Determine the [x, y] coordinate at the center of the cell enclosing the given text.  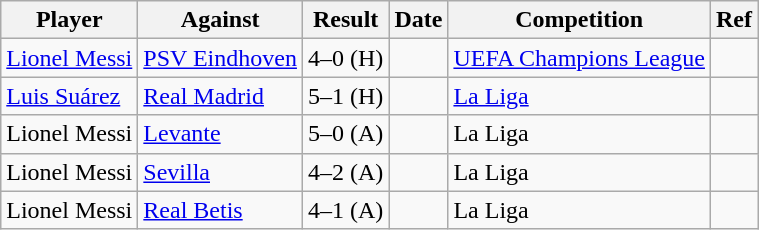
5–0 (A) [345, 134]
Player [70, 20]
Result [345, 20]
5–1 (H) [345, 96]
4–0 (H) [345, 58]
Ref [734, 20]
Competition [580, 20]
UEFA Champions League [580, 58]
4–2 (A) [345, 172]
Levante [220, 134]
Against [220, 20]
Sevilla [220, 172]
Date [418, 20]
PSV Eindhoven [220, 58]
Luis Suárez [70, 96]
4–1 (A) [345, 210]
Real Madrid [220, 96]
Real Betis [220, 210]
